Return (X, Y) of the center of cell containing provided text 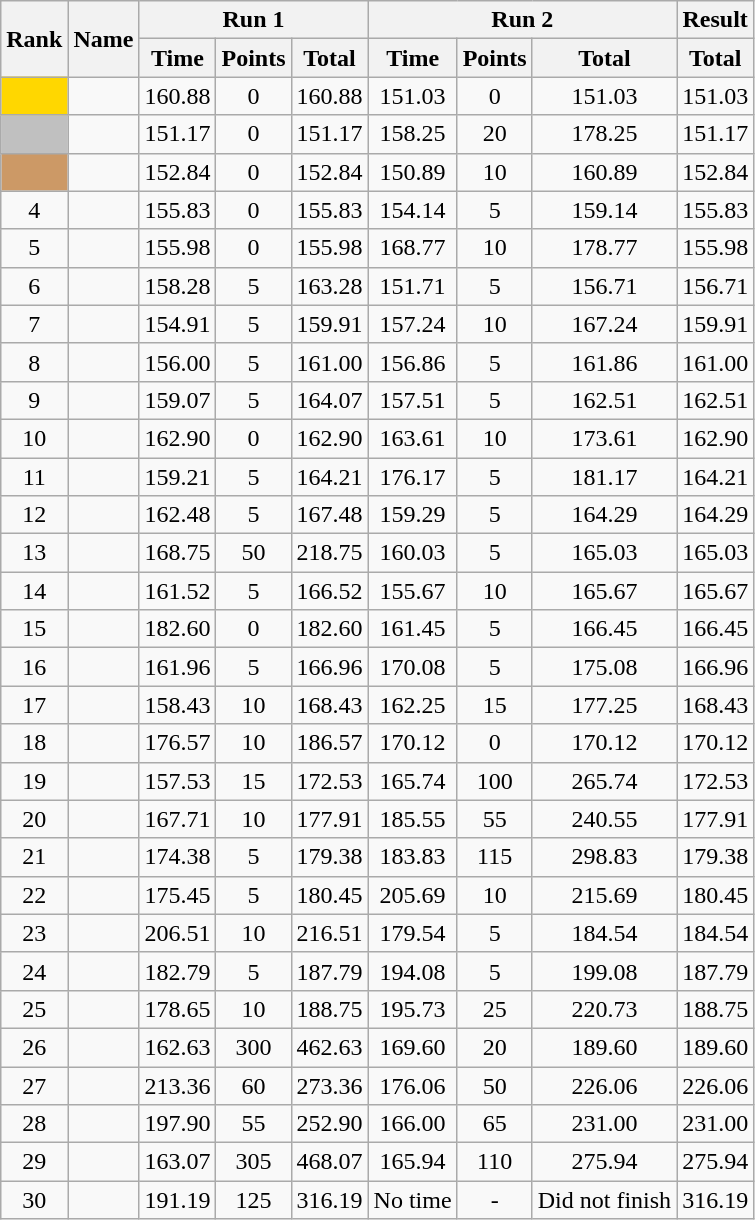
186.57 (330, 743)
157.51 (412, 400)
176.17 (412, 477)
206.51 (178, 933)
4 (34, 210)
115 (494, 857)
179.54 (412, 933)
163.28 (330, 286)
159.07 (178, 400)
195.73 (412, 1009)
150.89 (412, 172)
162.25 (412, 705)
156.00 (178, 362)
176.57 (178, 743)
165.94 (412, 1162)
157.24 (412, 324)
No time (412, 1200)
8 (34, 362)
22 (34, 895)
213.36 (178, 1085)
170.08 (412, 667)
- (494, 1200)
6 (34, 286)
125 (254, 1200)
151.71 (412, 286)
298.83 (604, 857)
60 (254, 1085)
252.90 (330, 1124)
24 (34, 971)
194.08 (412, 971)
265.74 (604, 781)
175.45 (178, 895)
Rank (34, 39)
273.36 (330, 1085)
161.86 (604, 362)
197.90 (178, 1124)
21 (34, 857)
199.08 (604, 971)
23 (34, 933)
173.61 (604, 438)
205.69 (412, 895)
160.03 (412, 553)
157.53 (178, 781)
305 (254, 1162)
154.91 (178, 324)
162.63 (178, 1047)
19 (34, 781)
27 (34, 1085)
162.48 (178, 515)
174.38 (178, 857)
182.79 (178, 971)
175.08 (604, 667)
178.25 (604, 134)
14 (34, 591)
11 (34, 477)
183.83 (412, 857)
159.14 (604, 210)
159.29 (412, 515)
163.61 (412, 438)
26 (34, 1047)
Result (716, 20)
110 (494, 1162)
220.73 (604, 1009)
166.52 (330, 591)
Name (104, 39)
7 (34, 324)
29 (34, 1162)
161.52 (178, 591)
462.63 (330, 1047)
177.25 (604, 705)
16 (34, 667)
18 (34, 743)
158.25 (412, 134)
164.07 (330, 400)
161.45 (412, 629)
176.06 (412, 1085)
156.86 (412, 362)
158.43 (178, 705)
167.48 (330, 515)
28 (34, 1124)
216.51 (330, 933)
9 (34, 400)
161.96 (178, 667)
240.55 (604, 819)
169.60 (412, 1047)
185.55 (412, 819)
166.00 (412, 1124)
155.67 (412, 591)
17 (34, 705)
300 (254, 1047)
65 (494, 1124)
159.21 (178, 477)
30 (34, 1200)
181.17 (604, 477)
178.65 (178, 1009)
Did not finish (604, 1200)
163.07 (178, 1162)
165.74 (412, 781)
13 (34, 553)
154.14 (412, 210)
167.24 (604, 324)
191.19 (178, 1200)
218.75 (330, 553)
12 (34, 515)
168.75 (178, 553)
160.89 (604, 172)
167.71 (178, 819)
178.77 (604, 248)
Run 1 (254, 20)
468.07 (330, 1162)
Run 2 (522, 20)
158.28 (178, 286)
215.69 (604, 895)
168.77 (412, 248)
100 (494, 781)
